Provide the [X, Y] coordinate of the cell's center where the given text is located.  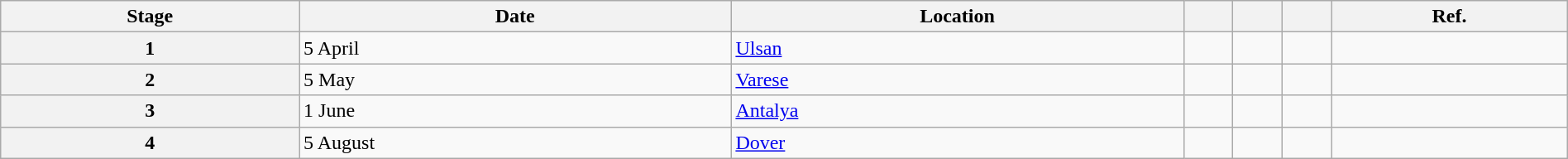
5 May [515, 79]
Ref. [1449, 17]
Dover [958, 142]
Ulsan [958, 48]
Location [958, 17]
Antalya [958, 111]
5 August [515, 142]
1 [151, 48]
4 [151, 142]
Stage [151, 17]
Varese [958, 79]
3 [151, 111]
1 June [515, 111]
5 April [515, 48]
2 [151, 79]
Date [515, 17]
